Detect which cell encompasses the target text, then output its (X, Y) center coordinate. 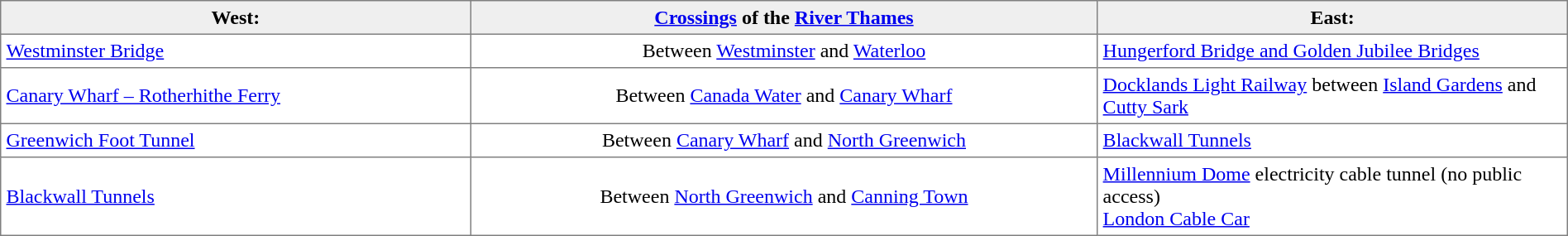
Millennium Dome electricity cable tunnel (no public access)London Cable Car (1332, 196)
East: (1332, 17)
West: (236, 17)
Between North Greenwich and Canning Town (784, 196)
Greenwich Foot Tunnel (236, 140)
Canary Wharf – Rotherhithe Ferry (236, 96)
Between Canary Wharf and North Greenwich (784, 140)
Westminster Bridge (236, 51)
Docklands Light Railway between Island Gardens and Cutty Sark (1332, 96)
Between Westminster and Waterloo (784, 51)
Hungerford Bridge and Golden Jubilee Bridges (1332, 51)
Crossings of the River Thames (784, 17)
Between Canada Water and Canary Wharf (784, 96)
